From the cell containing the given text, extract its center point as [X, Y] coordinate. 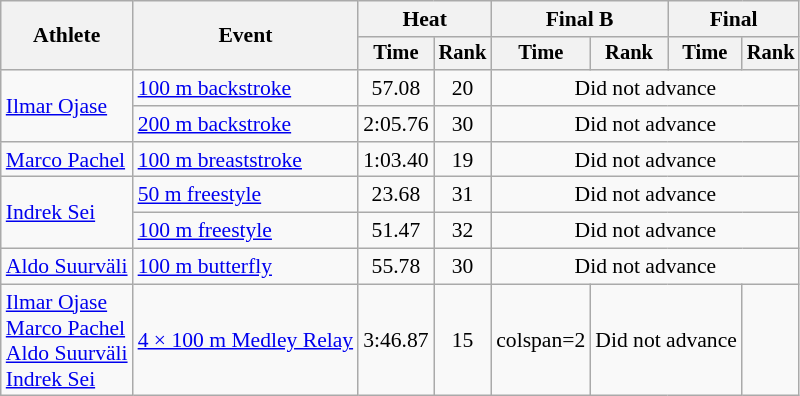
Final B [580, 19]
31 [463, 195]
57.08 [396, 88]
3:46.87 [396, 340]
Final [734, 19]
4 × 100 m Medley Relay [246, 340]
100 m freestyle [246, 231]
Athlete [67, 36]
51.47 [396, 231]
23.68 [396, 195]
Marco Pachel [67, 160]
100 m butterfly [246, 267]
200 m backstroke [246, 124]
Indrek Sei [67, 212]
Heat [424, 19]
15 [463, 340]
20 [463, 88]
50 m freestyle [246, 195]
19 [463, 160]
32 [463, 231]
2:05.76 [396, 124]
Event [246, 36]
100 m backstroke [246, 88]
colspan=2 [540, 340]
Ilmar Ojase [67, 106]
1:03.40 [396, 160]
Aldo Suurväli [67, 267]
55.78 [396, 267]
Ilmar OjaseMarco PachelAldo SuurväliIndrek Sei [67, 340]
100 m breaststroke [246, 160]
